Capture the cell that displays the provided text and extract its (X, Y) central coordinate. 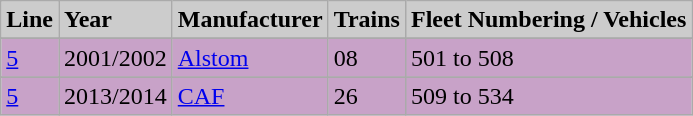
2001/2002 (115, 58)
26 (366, 96)
Alstom (250, 58)
509 to 534 (548, 96)
501 to 508 (548, 58)
Line (30, 20)
Manufacturer (250, 20)
2013/2014 (115, 96)
Year (115, 20)
Fleet Numbering / Vehicles (548, 20)
Trains (366, 20)
CAF (250, 96)
08 (366, 58)
